Pinpoint the cell where the given text exists, returning its [X, Y] midpoint coordinate. 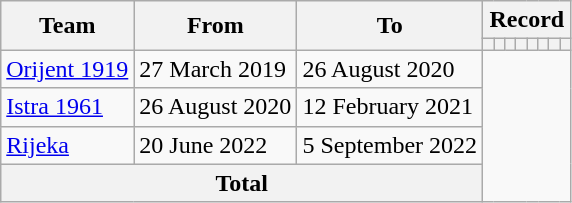
Total [242, 183]
Record [527, 20]
Orijent 1919 [68, 69]
Istra 1961 [68, 107]
From [216, 26]
27 March 2019 [216, 69]
5 September 2022 [390, 145]
Team [68, 26]
To [390, 26]
20 June 2022 [216, 145]
12 February 2021 [390, 107]
Rijeka [68, 145]
